Identify which cell holds the provided text, then report its (X, Y) central coordinate. 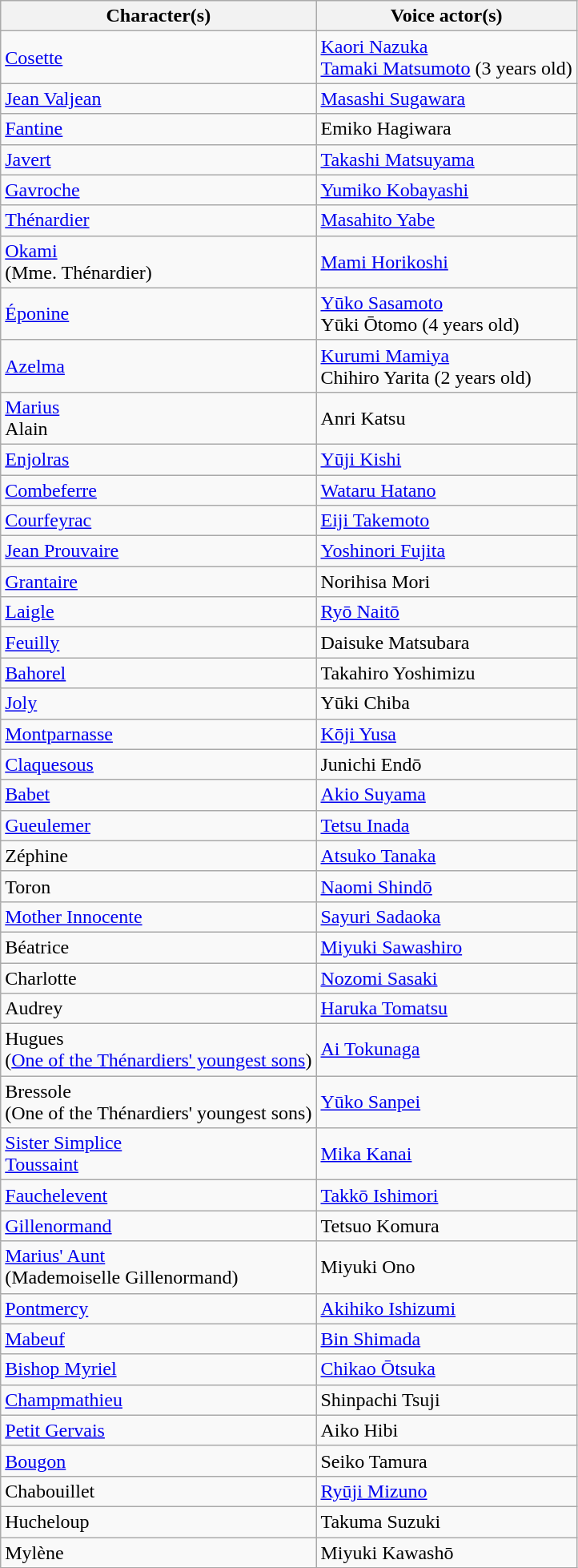
Joly (159, 703)
Jean Prouvaire (159, 551)
Jean Valjean (159, 99)
Kōji Yusa (447, 734)
MariusAlain (159, 418)
Yūko Sanpei (447, 1102)
Daisuke Matsubara (447, 643)
Shinpachi Tsuji (447, 1400)
Naomi Shindō (447, 886)
Kaori NazukaTamaki Matsumoto (3 years old) (447, 58)
Feuilly (159, 643)
Ryō Naitō (447, 612)
Junichi Endō (447, 764)
Hucheloup (159, 1522)
Bougon (159, 1461)
Aiko Hibi (447, 1430)
Javert (159, 159)
Courfeyrac (159, 521)
Marius' Aunt(Mademoiselle Gillenormand) (159, 1268)
Masashi Sugawara (447, 99)
Combeferre (159, 490)
Ryūji Mizuno (447, 1491)
Tetsu Inada (447, 825)
Takkō Ishimori (447, 1195)
Pontmercy (159, 1308)
Emiko Hagiwara (447, 129)
Mami Horikoshi (447, 261)
Character(s) (159, 16)
Thénardier (159, 220)
Cosette (159, 58)
Chikao Ōtsuka (447, 1369)
Okami (Mme. Thénardier) (159, 261)
Laigle (159, 612)
Miyuki Ono (447, 1268)
Voice actor(s) (447, 16)
Fantine (159, 129)
Sister SimpliceToussaint (159, 1154)
Gavroche (159, 190)
Champmathieu (159, 1400)
Norihisa Mori (447, 582)
Yoshinori Fujita (447, 551)
Haruka Tomatsu (447, 1009)
Akio Suyama (447, 795)
Yūki Chiba (447, 703)
Chabouillet (159, 1491)
Zéphine (159, 856)
Seiko Tamura (447, 1461)
Bressole(One of the Thénardiers' youngest sons) (159, 1102)
Mother Innocente (159, 917)
Yumiko Kobayashi (447, 190)
Miyuki Kawashō (447, 1552)
Montparnasse (159, 734)
Petit Gervais (159, 1430)
Eiji Takemoto (447, 521)
Claquesous (159, 764)
Ai Tokunaga (447, 1050)
Sayuri Sadaoka (447, 917)
Mabeuf (159, 1339)
Bahorel (159, 673)
Tetsuo Komura (447, 1226)
Babet (159, 795)
Masahito Yabe (447, 220)
Akihiko Ishizumi (447, 1308)
Bishop Myriel (159, 1369)
Takahiro Yoshimizu (447, 673)
Fauchelevent (159, 1195)
Wataru Hatano (447, 490)
Enjolras (159, 459)
Gillenormand (159, 1226)
Yūji Kishi (447, 459)
Audrey (159, 1009)
Hugues(One of the Thénardiers' youngest sons) (159, 1050)
Éponine (159, 314)
Bin Shimada (447, 1339)
Takuma Suzuki (447, 1522)
Nozomi Sasaki (447, 978)
Toron (159, 886)
Mika Kanai (447, 1154)
Gueulemer (159, 825)
Yūko SasamotoYūki Ōtomo (4 years old) (447, 314)
Charlotte (159, 978)
Anri Katsu (447, 418)
Grantaire (159, 582)
Atsuko Tanaka (447, 856)
Miyuki Sawashiro (447, 947)
Béatrice (159, 947)
Kurumi MamiyaChihiro Yarita (2 years old) (447, 365)
Mylène (159, 1552)
Azelma (159, 365)
Takashi Matsuyama (447, 159)
